Detect which cell encompasses the target text, then output its (x, y) center coordinate. 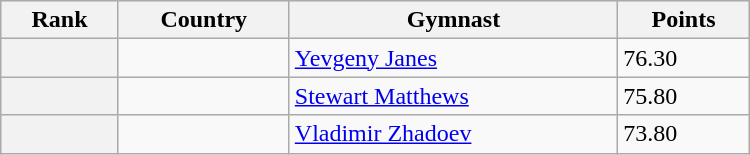
76.30 (684, 58)
Rank (60, 20)
75.80 (684, 96)
Yevgeny Janes (454, 58)
73.80 (684, 134)
Points (684, 20)
Gymnast (454, 20)
Vladimir Zhadoev (454, 134)
Stewart Matthews (454, 96)
Country (204, 20)
